Pinpoint the cell where the given text exists, returning its [x, y] midpoint coordinate. 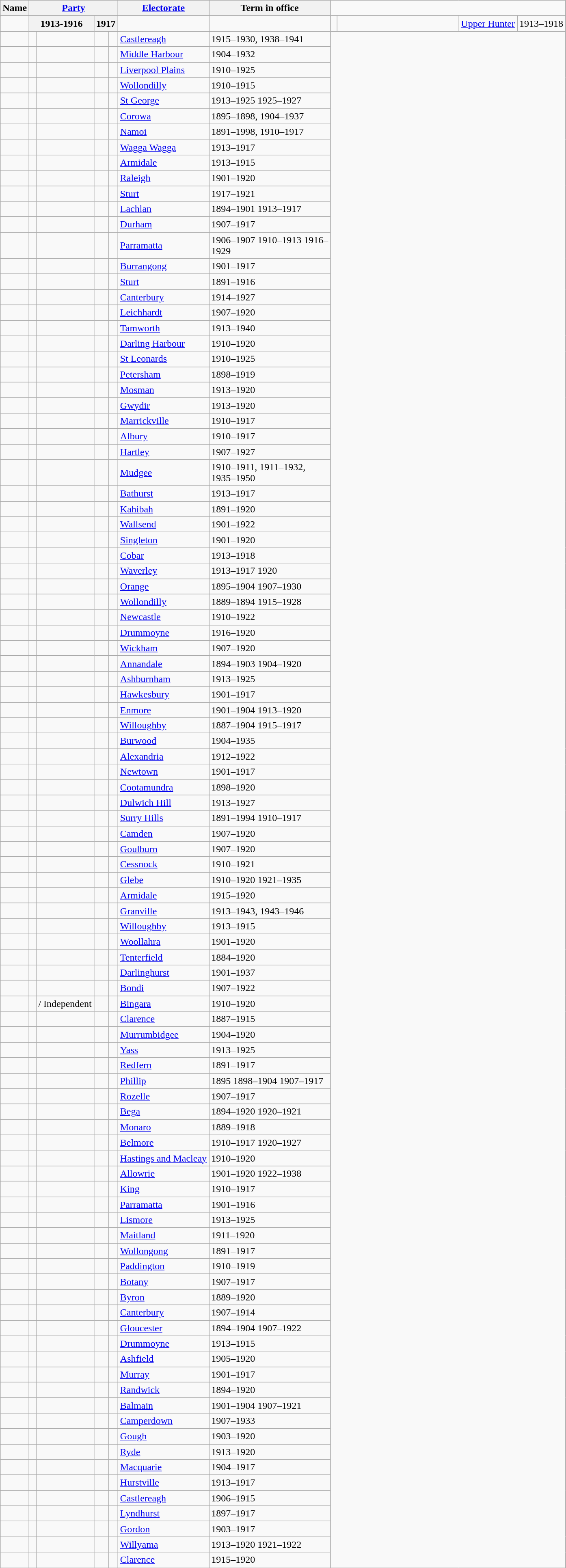
Granville [163, 911]
Camden [163, 834]
1910–1921 [270, 864]
1891–1994 1910–1917 [270, 818]
1913–1917 1920 [270, 571]
Botany [163, 1282]
1905–1920 [270, 1359]
1910–1915 [270, 85]
1897–1917 [270, 1514]
St Leonards [163, 359]
Hurstville [163, 1483]
1901–1904 1913–1920 [270, 710]
1903–1917 [270, 1529]
Bondi [163, 988]
1898–1920 [270, 787]
Wagga Wagga [163, 147]
Wallsend [163, 525]
Electorate [163, 8]
Gwydir [163, 405]
Gough [163, 1436]
Byron [163, 1297]
Albury [163, 436]
1910–1917 1920–1927 [270, 1143]
Liverpool Plains [163, 70]
Newcastle [163, 617]
1907–1922 [270, 988]
1913–1940 [270, 328]
1887–1915 [270, 1019]
Newtown [163, 772]
Lachlan [163, 209]
Rozelle [163, 1096]
Burrangong [163, 266]
Party [73, 8]
1891–1998, 1910–1917 [270, 132]
1911–1920 [270, 1235]
1889–1894 1915–1928 [270, 602]
1901–1937 [270, 973]
Hawkesbury [163, 694]
Mudgee [163, 473]
Ashfield [163, 1359]
Alexandria [163, 756]
Lismore [163, 1220]
1906–1907 1910–1913 1916–1929 [270, 245]
King [163, 1189]
1916–1920 [270, 633]
Hastings and Macleay [163, 1158]
Raleigh [163, 178]
1894–1920 [270, 1390]
Singleton [163, 540]
Murrumbidgee [163, 1035]
1904–1935 [270, 741]
1891–1920 [270, 509]
1894–1901 1913–1917 [270, 209]
1898–1919 [270, 374]
1912–1922 [270, 756]
Marrickville [163, 421]
Gordon [163, 1529]
Wickham [163, 648]
St George [163, 101]
Annandale [163, 663]
Monaro [163, 1127]
Allowrie [163, 1173]
Belmore [163, 1143]
1904–1920 [270, 1035]
Bingara [163, 1004]
Randwick [163, 1390]
1901–1916 [270, 1205]
Upper Hunter [488, 24]
1914–1927 [270, 297]
Bega [163, 1112]
1895–1904 1907–1930 [270, 586]
Darlinghurst [163, 973]
1889–1918 [270, 1127]
1901–1922 [270, 525]
Maitland [163, 1235]
1906–1915 [270, 1498]
1895 1898–1904 1907–1917 [270, 1081]
Kahibah [163, 509]
Willyama [163, 1544]
Namoi [163, 132]
1901–1920 1922–1938 [270, 1173]
Leichhardt [163, 313]
1907–1933 [270, 1421]
1915–1930, 1938–1941 [270, 39]
1910–1920 1921–1935 [270, 880]
Bathurst [163, 494]
Woollahra [163, 942]
Term in office [270, 8]
1917–1921 [270, 194]
Ashburnham [163, 679]
1904–1917 [270, 1467]
1903–1920 [270, 1436]
Lyndhurst [163, 1514]
Macquarie [163, 1467]
1901–1904 1907–1921 [270, 1405]
Enmore [163, 710]
1913–1925 1925–1927 [270, 101]
1894–1903 1904–1920 [270, 663]
Yass [163, 1050]
Camperdown [163, 1421]
Tenterfield [163, 957]
/ Independent [65, 1004]
1889–1920 [270, 1297]
1904–1932 [270, 54]
Gloucester [163, 1328]
1894–1904 1907–1922 [270, 1328]
Balmain [163, 1405]
Dulwich Hill [163, 803]
1913-1916 [62, 24]
1910–1922 [270, 617]
Glebe [163, 880]
1894–1920 1920–1921 [270, 1112]
1913–1920 1921–1922 [270, 1544]
1887–1904 1915–1917 [270, 726]
Redfern [163, 1065]
1884–1920 [270, 957]
Hartley [163, 452]
Cobar [163, 555]
Murray [163, 1374]
Durham [163, 225]
1913–1927 [270, 803]
1891–1916 [270, 282]
Phillip [163, 1081]
1907–1927 [270, 452]
Goulburn [163, 849]
Cootamundra [163, 787]
Cessnock [163, 864]
1907–1914 [270, 1313]
Wollongong [163, 1251]
Name [15, 8]
1910–1911, 1911–1932, 1935–1950 [270, 473]
Burwood [163, 741]
Orange [163, 586]
Middle Harbour [163, 54]
Surry Hills [163, 818]
Tamworth [163, 328]
1917 [106, 24]
Ryde [163, 1451]
1910–1919 [270, 1266]
Mosman [163, 390]
Waverley [163, 571]
1913–1943, 1943–1946 [270, 911]
Corowa [163, 116]
Paddington [163, 1266]
1895–1898, 1904–1937 [270, 116]
Darling Harbour [163, 343]
Petersham [163, 374]
